Locate the cell with the specified text and output its [X, Y] center coordinate. 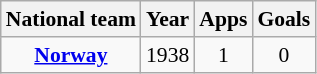
National team [71, 19]
Year [168, 19]
Apps [223, 19]
Goals [284, 19]
0 [284, 55]
Norway [71, 55]
1938 [168, 55]
1 [223, 55]
